Pinpoint the cell where the given text exists, returning its [X, Y] midpoint coordinate. 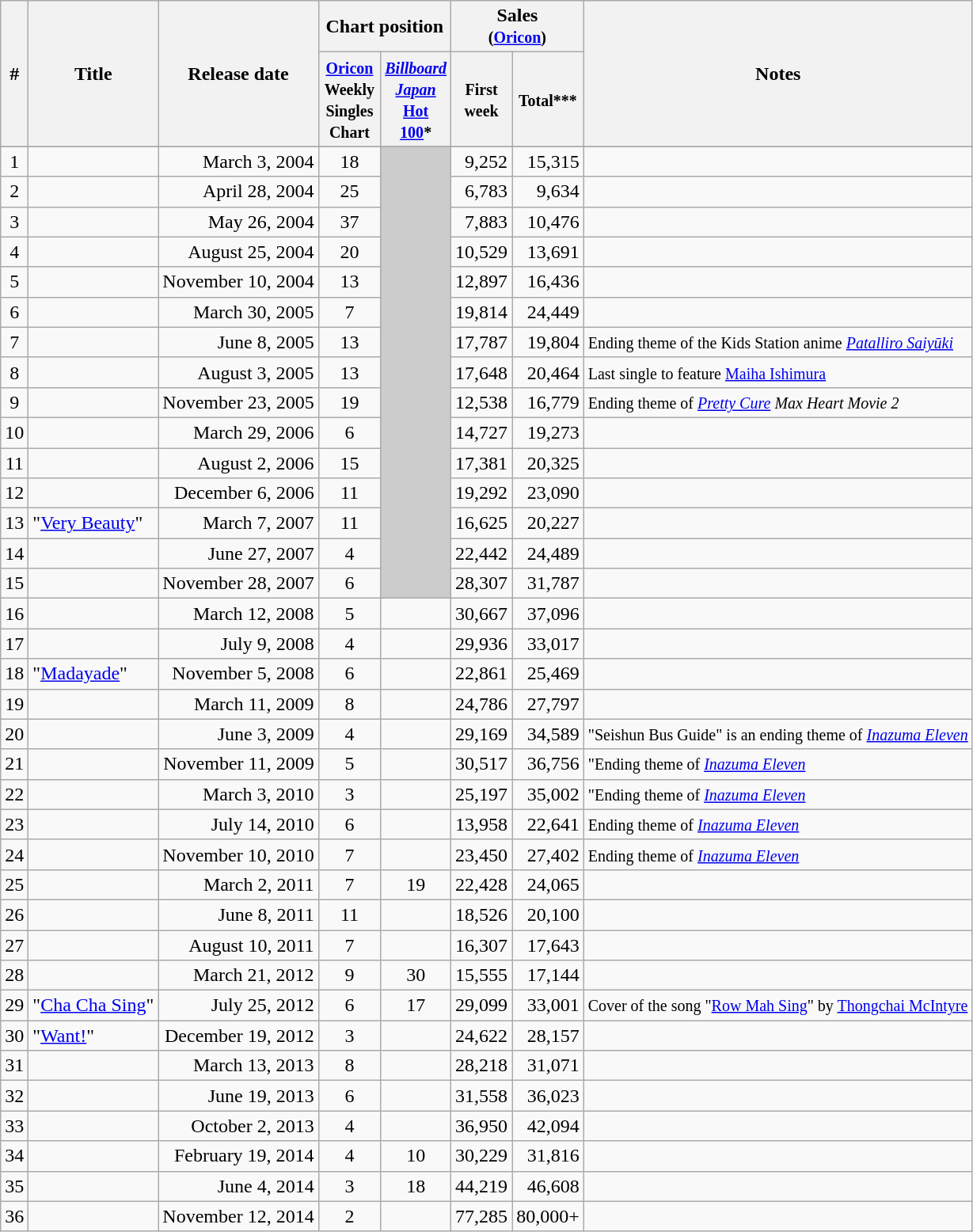
Title [93, 74]
28 [14, 975]
16,779 [548, 402]
17,643 [548, 945]
July 9, 2008 [238, 644]
July 14, 2010 [238, 824]
OriconWeeklySinglesChart [350, 100]
Ending theme of the Kids Station anime Patalliro Saiyūki [777, 342]
29,169 [481, 734]
77,285 [481, 1216]
36,950 [481, 1126]
22,428 [481, 884]
June 19, 2013 [238, 1096]
36,756 [548, 764]
Release date [238, 74]
June 27, 2007 [238, 553]
29,936 [481, 644]
14 [14, 553]
March 2, 2011 [238, 884]
24,622 [481, 1036]
27,797 [548, 704]
March 12, 2008 [238, 614]
August 10, 2011 [238, 945]
July 25, 2012 [238, 1006]
28,157 [548, 1036]
April 28, 2004 [238, 192]
Ending theme of Pretty Cure Max Heart Movie 2 [777, 402]
13,691 [548, 252]
30,667 [481, 614]
12,538 [481, 402]
December 6, 2006 [238, 493]
35 [14, 1186]
26 [14, 914]
19,814 [481, 312]
# [14, 74]
20,325 [548, 463]
March 3, 2004 [238, 162]
44,219 [481, 1186]
33,001 [548, 1006]
16 [14, 614]
November 10, 2004 [238, 282]
Last single to feature Maiha Ishimura [777, 372]
November 23, 2005 [238, 402]
10,529 [481, 252]
"Seishun Bus Guide" is an ending theme of Inazuma Eleven [777, 734]
80,000+ [548, 1216]
23 [14, 824]
Sales(Oricon) [518, 27]
Firstweek [481, 100]
21 [14, 764]
24 [14, 854]
37,096 [548, 614]
31,071 [548, 1066]
31 [14, 1066]
9,252 [481, 162]
November 10, 2010 [238, 854]
22,442 [481, 553]
6,783 [481, 192]
1 [14, 162]
33,017 [548, 644]
Cover of the song "Row Mah Sing" by Thongchai McIntyre [777, 1006]
March 7, 2007 [238, 523]
December 19, 2012 [238, 1036]
30,229 [481, 1156]
17,381 [481, 463]
February 19, 2014 [238, 1156]
34 [14, 1156]
19,804 [548, 342]
November 12, 2014 [238, 1216]
Chart position [385, 27]
9,634 [548, 192]
42,094 [548, 1126]
August 25, 2004 [238, 252]
31,558 [481, 1096]
BillboardJapanHot100* [416, 100]
15,315 [548, 162]
24,449 [548, 312]
28,307 [481, 584]
36 [14, 1216]
22 [14, 794]
27 [14, 945]
31,787 [548, 584]
12 [14, 493]
29,099 [481, 1006]
Notes [777, 74]
16,307 [481, 945]
23,450 [481, 854]
31,816 [548, 1156]
10,476 [548, 222]
30,517 [481, 764]
16,436 [548, 282]
March 29, 2006 [238, 432]
32 [14, 1096]
36,023 [548, 1096]
November 28, 2007 [238, 584]
35,002 [548, 794]
November 5, 2008 [238, 674]
37 [350, 222]
March 30, 2005 [238, 312]
"Cha Cha Sing" [93, 1006]
20,464 [548, 372]
13,958 [481, 824]
28,218 [481, 1066]
June 8, 2005 [238, 342]
46,608 [548, 1186]
"Very Beauty" [93, 523]
20,100 [548, 914]
October 2, 2013 [238, 1126]
March 21, 2012 [238, 975]
19,292 [481, 493]
24,489 [548, 553]
August 2, 2006 [238, 463]
"Madayade" [93, 674]
16,625 [481, 523]
June 8, 2011 [238, 914]
14,727 [481, 432]
March 13, 2013 [238, 1066]
November 11, 2009 [238, 764]
29 [14, 1006]
19,273 [548, 432]
24,065 [548, 884]
27,402 [548, 854]
12,897 [481, 282]
15,555 [481, 975]
24,786 [481, 704]
August 3, 2005 [238, 372]
22,641 [548, 824]
20,227 [548, 523]
18,526 [481, 914]
June 3, 2009 [238, 734]
June 4, 2014 [238, 1186]
17,787 [481, 342]
"Want!" [93, 1036]
25,197 [481, 794]
22,861 [481, 674]
25,469 [548, 674]
23,090 [548, 493]
17,648 [481, 372]
May 26, 2004 [238, 222]
34,589 [548, 734]
33 [14, 1126]
7,883 [481, 222]
17,144 [548, 975]
March 11, 2009 [238, 704]
March 3, 2010 [238, 794]
Total*** [548, 100]
